Detect which cell encompasses the target text, then output its [X, Y] center coordinate. 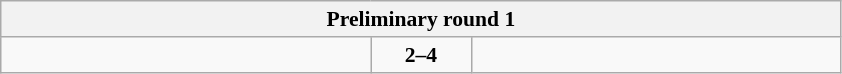
Preliminary round 1 [421, 19]
2–4 [421, 55]
